Return the (x, y) coordinate for the center point of the cell that contains the specified text.  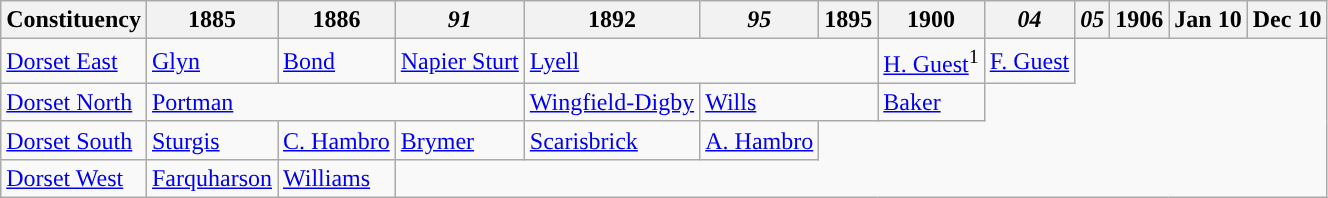
Dorset North (74, 102)
1892 (612, 20)
Dorset South (74, 140)
H. Guest1 (931, 62)
1886 (337, 20)
Glyn (212, 62)
1900 (931, 20)
Farquharson (212, 178)
Dorset East (74, 62)
Sturgis (212, 140)
Wingfield-Digby (612, 102)
1885 (212, 20)
Scarisbrick (612, 140)
Napier Sturt (460, 62)
Bond (337, 62)
05 (1092, 20)
Portman (335, 102)
1906 (1140, 20)
Jan 10 (1208, 20)
F. Guest (1029, 62)
Lyell (701, 62)
1895 (848, 20)
Brymer (460, 140)
Dec 10 (1287, 20)
Wills (789, 102)
C. Hambro (337, 140)
Williams (337, 178)
95 (760, 20)
A. Hambro (760, 140)
Constituency (74, 20)
91 (460, 20)
Dorset West (74, 178)
Baker (931, 102)
04 (1029, 20)
